Determine the [X, Y] coordinate at the center of the cell enclosing the given text.  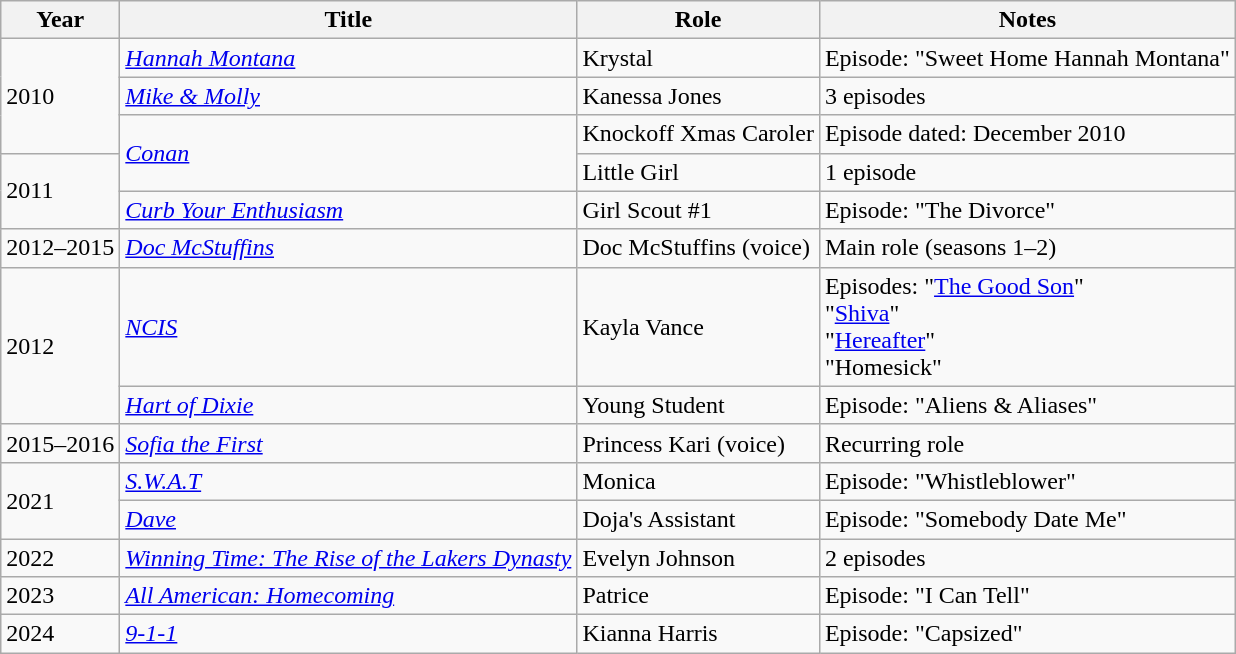
2011 [60, 191]
All American: Homecoming [348, 596]
S.W.A.T [348, 481]
3 episodes [1027, 96]
Hannah Montana [348, 58]
2024 [60, 634]
Episode: "Whistleblower" [1027, 481]
Doc McStuffins (voice) [698, 248]
Main role (seasons 1–2) [1027, 248]
Little Girl [698, 172]
Princess Kari (voice) [698, 443]
2015–2016 [60, 443]
Winning Time: The Rise of the Lakers Dynasty [348, 557]
Sofia the First [348, 443]
2 episodes [1027, 557]
Hart of Dixie [348, 405]
Knockoff Xmas Caroler [698, 134]
Episode: "Sweet Home Hannah Montana" [1027, 58]
Dave [348, 519]
Monica [698, 481]
Role [698, 20]
Patrice [698, 596]
Episode dated: December 2010 [1027, 134]
Girl Scout #1 [698, 210]
2023 [60, 596]
Young Student [698, 405]
Recurring role [1027, 443]
Kayla Vance [698, 326]
Evelyn Johnson [698, 557]
Title [348, 20]
Kianna Harris [698, 634]
Episodes: "The Good Son""Shiva""Hereafter""Homesick" [1027, 326]
Episode: "Aliens & Aliases" [1027, 405]
Episode: "Somebody Date Me" [1027, 519]
Episode: "Capsized" [1027, 634]
Episode: "I Can Tell" [1027, 596]
Kanessa Jones [698, 96]
Mike & Molly [348, 96]
Curb Your Enthusiasm [348, 210]
Episode: "The Divorce" [1027, 210]
NCIS [348, 326]
2021 [60, 500]
Notes [1027, 20]
2010 [60, 96]
Year [60, 20]
Doc McStuffins [348, 248]
2022 [60, 557]
Doja's Assistant [698, 519]
2012–2015 [60, 248]
2012 [60, 346]
Conan [348, 153]
9-1-1 [348, 634]
1 episode [1027, 172]
Krystal [698, 58]
